Extract the [x, y] coordinate from the center of the cell holding the provided text.  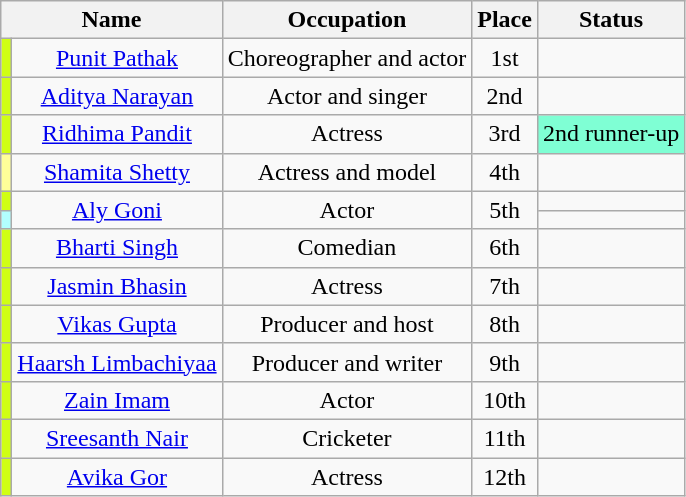
Actress and model [347, 172]
Actor and singer [347, 96]
8th [505, 324]
Cricketer [347, 438]
Haarsh Limbachiyaa [117, 362]
6th [505, 248]
Jasmin Bhasin [117, 286]
Avika Gor [117, 477]
Ridhima Pandit [117, 134]
7th [505, 286]
Sreesanth Nair [117, 438]
Punit Pathak [117, 58]
9th [505, 362]
Bharti Singh [117, 248]
11th [505, 438]
Comedian [347, 248]
1st [505, 58]
12th [505, 477]
Choreographer and actor [347, 58]
Vikas Gupta [117, 324]
Shamita Shetty [117, 172]
Status [610, 20]
Aditya Narayan [117, 96]
5th [505, 210]
Occupation [347, 20]
Aly Goni [117, 210]
Name [112, 20]
10th [505, 400]
3rd [505, 134]
4th [505, 172]
2nd runner-up [610, 134]
2nd [505, 96]
Zain Imam [117, 400]
Place [505, 20]
Producer and writer [347, 362]
Producer and host [347, 324]
